Pinpoint the cell where the given text exists, returning its (X, Y) midpoint coordinate. 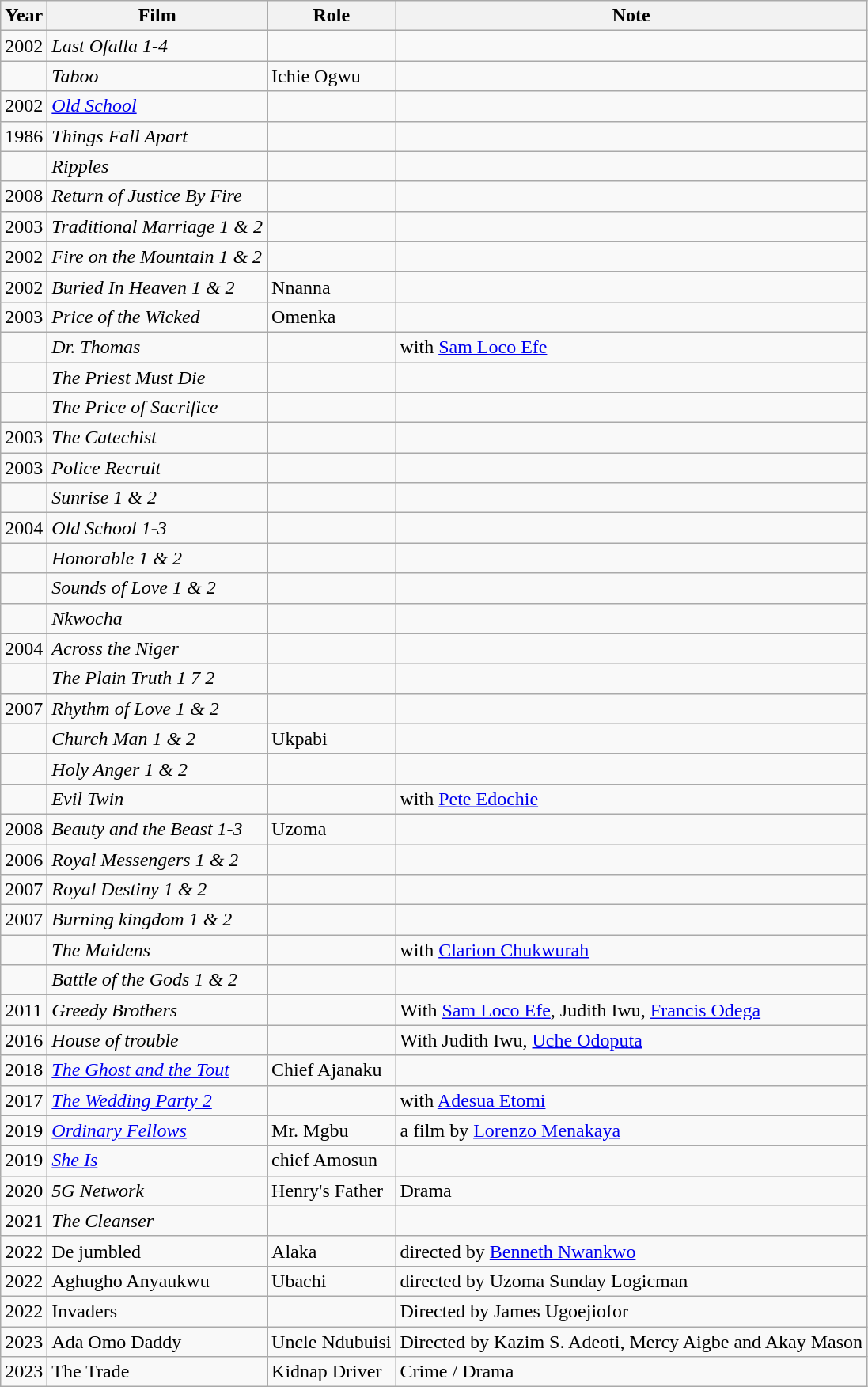
De jumbled (157, 1251)
Directed by Kazim S. Adeoti, Mercy Aigbe and Akay Mason (631, 1342)
Things Fall Apart (157, 136)
Rhythm of Love 1 & 2 (157, 709)
Across the Niger (157, 648)
Ripples (157, 166)
2011 (24, 1010)
2016 (24, 1040)
With Sam Loco Efe, Judith Iwu, Francis Odega (631, 1010)
The Catechist (157, 438)
The Plain Truth 1 7 2 (157, 678)
Aghugho Anyaukwu (157, 1281)
2018 (24, 1070)
Greedy Brothers (157, 1010)
with Sam Loco Efe (631, 347)
Royal Messengers 1 & 2 (157, 859)
Holy Anger 1 & 2 (157, 769)
Buried In Heaven 1 & 2 (157, 287)
Drama (631, 1191)
5G Network (157, 1191)
Return of Justice By Fire (157, 196)
Traditional Marriage 1 & 2 (157, 226)
Chief Ajanaku (332, 1070)
Taboo (157, 76)
Role (332, 16)
Henry's Father (332, 1191)
The Wedding Party 2 (157, 1100)
Burning kingdom 1 & 2 (157, 920)
2021 (24, 1221)
Directed by James Ugoejiofor (631, 1311)
Price of the Wicked (157, 317)
directed by Uzoma Sunday Logicman (631, 1281)
Omenka (332, 317)
Uncle Ndubuisi (332, 1342)
Church Man 1 & 2 (157, 739)
2017 (24, 1100)
House of trouble (157, 1040)
Ichie Ogwu (332, 76)
The Price of Sacrifice (157, 408)
with Pete Edochie (631, 799)
Old School 1-3 (157, 528)
Ukpabi (332, 739)
Fire on the Mountain 1 & 2 (157, 256)
The Trade (157, 1372)
Year (24, 16)
2006 (24, 859)
Police Recruit (157, 468)
Alaka (332, 1251)
Evil Twin (157, 799)
Last Ofalla 1-4 (157, 46)
Mr. Mgbu (332, 1130)
Note (631, 16)
Old School (157, 106)
Dr. Thomas (157, 347)
The Priest Must Die (157, 378)
Kidnap Driver (332, 1372)
Crime / Drama (631, 1372)
Film (157, 16)
Ordinary Fellows (157, 1130)
With Judith Iwu, Uche Odoputa (631, 1040)
Ubachi (332, 1281)
chief Amosun (332, 1161)
with Adesua Etomi (631, 1100)
Nkwocha (157, 618)
Invaders (157, 1311)
Uzoma (332, 829)
The Cleanser (157, 1221)
2020 (24, 1191)
Battle of the Gods 1 & 2 (157, 980)
Beauty and the Beast 1-3 (157, 829)
Sunrise 1 & 2 (157, 498)
directed by Benneth Nwankwo (631, 1251)
Honorable 1 & 2 (157, 558)
a film by Lorenzo Menakaya (631, 1130)
Nnanna (332, 287)
1986 (24, 136)
Ada Omo Daddy (157, 1342)
Royal Destiny 1 & 2 (157, 890)
Sounds of Love 1 & 2 (157, 588)
The Ghost and the Tout (157, 1070)
She Is (157, 1161)
The Maidens (157, 950)
with Clarion Chukwurah (631, 950)
